Pinpoint the cell where the given text exists, returning its [X, Y] midpoint coordinate. 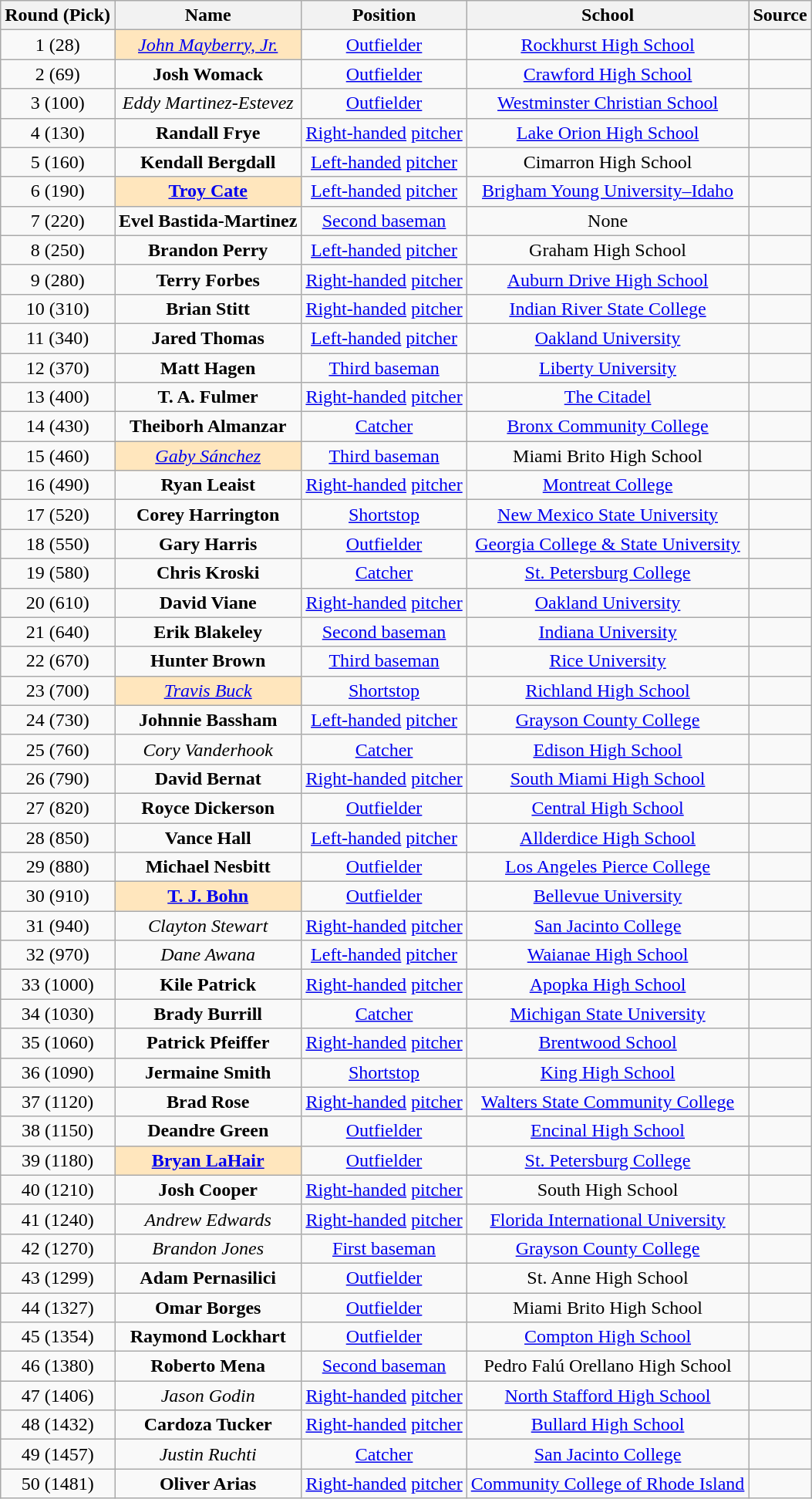
Apopka High School [608, 984]
45 (1354) [58, 1337]
Position [384, 15]
Ryan Leaist [207, 485]
Michael Nesbitt [207, 867]
3 (100) [58, 103]
Westminster Christian School [608, 103]
19 (580) [58, 573]
Name [207, 15]
Georgia College & State University [608, 544]
18 (550) [58, 544]
2 (69) [58, 74]
Rockhurst High School [608, 45]
26 (790) [58, 778]
Deandre Green [207, 1131]
Richland High School [608, 690]
Florida International University [608, 1219]
29 (880) [58, 867]
24 (730) [58, 720]
Round (Pick) [58, 15]
T. A. Fulmer [207, 397]
School [608, 15]
Matt Hagen [207, 368]
Josh Cooper [207, 1190]
Kile Patrick [207, 984]
Adam Pernasilici [207, 1278]
Chris Kroski [207, 573]
13 (400) [58, 397]
Corey Harrington [207, 515]
4 (130) [58, 133]
Walters State Community College [608, 1102]
Los Angeles Pierce College [608, 867]
Allderdice High School [608, 837]
Indiana University [608, 632]
28 (850) [58, 837]
Liberty University [608, 368]
Troy Cate [207, 191]
Brandon Perry [207, 250]
Waianae High School [608, 955]
Oliver Arias [207, 1484]
Cardoza Tucker [207, 1425]
Brandon Jones [207, 1248]
35 (1060) [58, 1043]
Rice University [608, 661]
Bryan LaHair [207, 1160]
Bronx Community College [608, 427]
Graham High School [608, 250]
41 (1240) [58, 1219]
Central High School [608, 808]
34 (1030) [58, 1014]
12 (370) [58, 368]
Royce Dickerson [207, 808]
Brian Stitt [207, 309]
27 (820) [58, 808]
Justin Ruchti [207, 1454]
47 (1406) [58, 1396]
Brigham Young University–Idaho [608, 191]
30 (910) [58, 896]
Raymond Lockhart [207, 1337]
Omar Borges [207, 1308]
10 (310) [58, 309]
Pedro Falú Orellano High School [608, 1366]
David Bernat [207, 778]
Brady Burrill [207, 1014]
36 (1090) [58, 1072]
42 (1270) [58, 1248]
Indian River State College [608, 309]
Community College of Rhode Island [608, 1484]
14 (430) [58, 427]
Travis Buck [207, 690]
31 (940) [58, 926]
Michigan State University [608, 1014]
11 (340) [58, 338]
43 (1299) [58, 1278]
37 (1120) [58, 1102]
8 (250) [58, 250]
Auburn Drive High School [608, 279]
South Miami High School [608, 778]
Brad Rose [207, 1102]
50 (1481) [58, 1484]
49 (1457) [58, 1454]
T. J. Bohn [207, 896]
40 (1210) [58, 1190]
Johnnie Bassham [207, 720]
25 (760) [58, 749]
Josh Womack [207, 74]
15 (460) [58, 456]
1 (28) [58, 45]
5 (160) [58, 162]
Edison High School [608, 749]
9 (280) [58, 279]
The Citadel [608, 397]
Randall Frye [207, 133]
Bellevue University [608, 896]
Dane Awana [207, 955]
22 (670) [58, 661]
Vance Hall [207, 837]
David Viane [207, 603]
Cory Vanderhook [207, 749]
Kendall Bergdall [207, 162]
Jared Thomas [207, 338]
Lake Orion High School [608, 133]
John Mayberry, Jr. [207, 45]
Erik Blakeley [207, 632]
Andrew Edwards [207, 1219]
32 (970) [58, 955]
44 (1327) [58, 1308]
Roberto Mena [207, 1366]
Evel Bastida-Martinez [207, 221]
6 (190) [58, 191]
None [608, 221]
Eddy Martinez-Estevez [207, 103]
Terry Forbes [207, 279]
Patrick Pfeiffer [207, 1043]
Gary Harris [207, 544]
Bullard High School [608, 1425]
17 (520) [58, 515]
Theiborh Almanzar [207, 427]
21 (640) [58, 632]
Hunter Brown [207, 661]
King High School [608, 1072]
39 (1180) [58, 1160]
33 (1000) [58, 984]
7 (220) [58, 221]
16 (490) [58, 485]
St. Anne High School [608, 1278]
23 (700) [58, 690]
48 (1432) [58, 1425]
Gaby Sánchez [207, 456]
Cimarron High School [608, 162]
Crawford High School [608, 74]
Jermaine Smith [207, 1072]
South High School [608, 1190]
Source [780, 15]
First baseman [384, 1248]
Compton High School [608, 1337]
North Stafford High School [608, 1396]
Clayton Stewart [207, 926]
Montreat College [608, 485]
20 (610) [58, 603]
New Mexico State University [608, 515]
Encinal High School [608, 1131]
38 (1150) [58, 1131]
Brentwood School [608, 1043]
Jason Godin [207, 1396]
46 (1380) [58, 1366]
